Locate the cell with the specified text and output its (x, y) center coordinate. 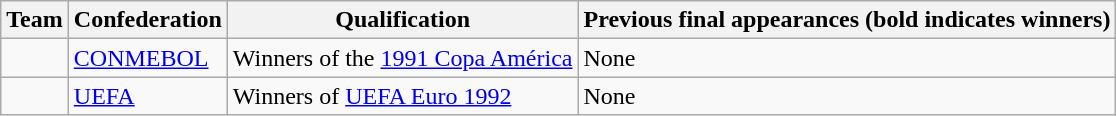
Previous final appearances (bold indicates winners) (847, 20)
CONMEBOL (148, 58)
Winners of UEFA Euro 1992 (402, 96)
UEFA (148, 96)
Qualification (402, 20)
Team (35, 20)
Confederation (148, 20)
Winners of the 1991 Copa América (402, 58)
